For the text-containing cell, return its midpoint in [X, Y] coordinate format. 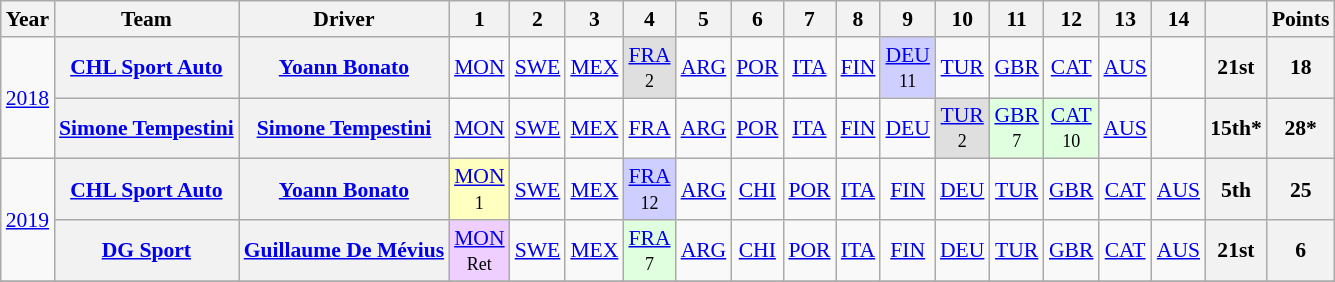
9 [907, 19]
13 [1124, 19]
7 [809, 19]
MON1 [480, 190]
28* [1301, 128]
5th [1236, 190]
MONRet [480, 250]
CAT10 [1072, 128]
2018 [28, 98]
FRA [649, 128]
FRA7 [649, 250]
3 [594, 19]
Driver [344, 19]
Points [1301, 19]
15th* [1236, 128]
4 [649, 19]
GBR7 [1016, 128]
Guillaume De Mévius [344, 250]
25 [1301, 190]
DEU11 [907, 68]
FRA2 [649, 68]
12 [1072, 19]
18 [1301, 68]
2019 [28, 220]
11 [1016, 19]
14 [1178, 19]
10 [962, 19]
TUR2 [962, 128]
8 [858, 19]
FRA12 [649, 190]
Team [146, 19]
2 [538, 19]
Year [28, 19]
DG Sport [146, 250]
1 [480, 19]
5 [704, 19]
